For the text-containing cell, return its midpoint in (X, Y) coordinate format. 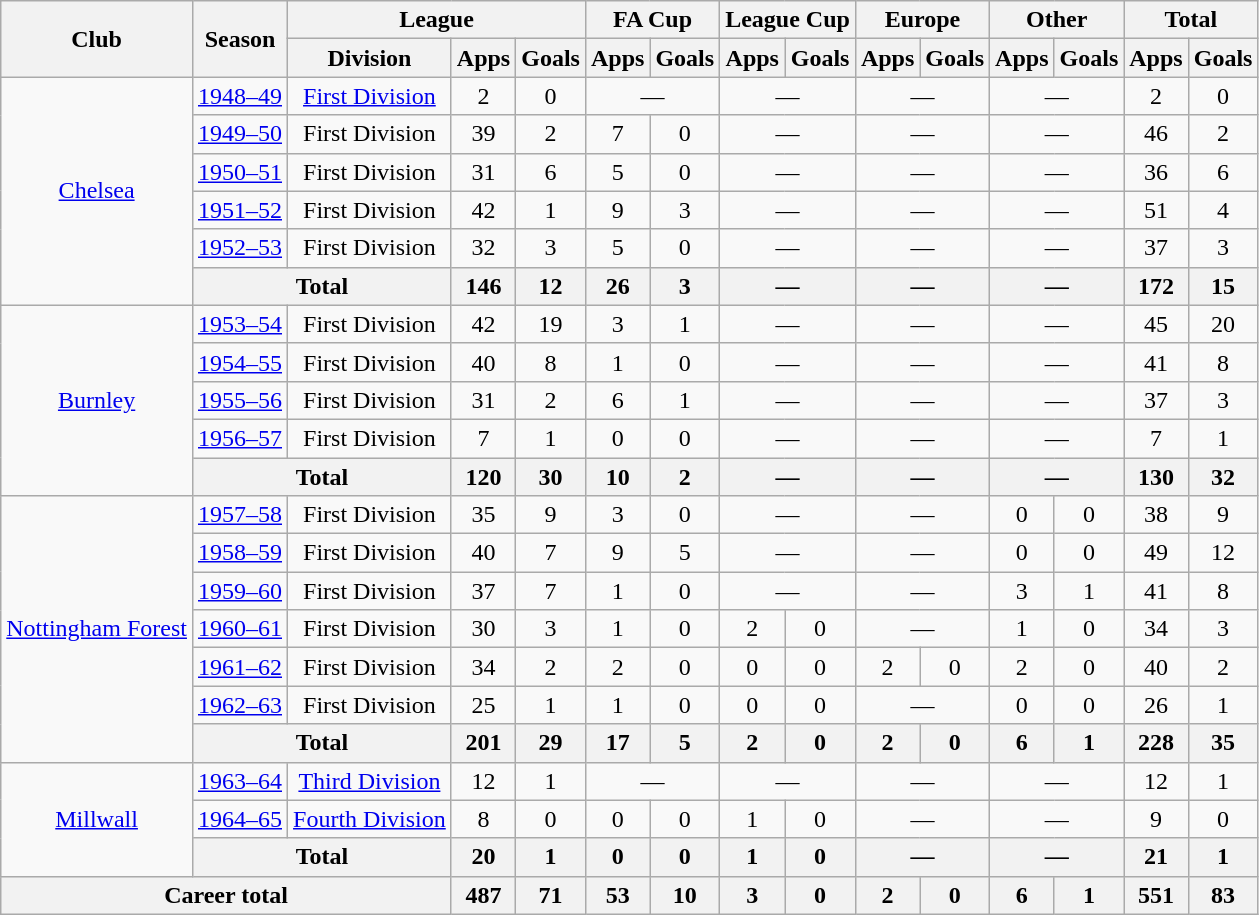
1957–58 (240, 515)
201 (483, 743)
17 (617, 743)
1964–65 (240, 819)
League Cup (788, 20)
39 (483, 134)
29 (551, 743)
146 (483, 286)
551 (1156, 895)
1950–51 (240, 172)
19 (551, 324)
36 (1156, 172)
1956–57 (240, 438)
1952–53 (240, 248)
51 (1156, 210)
Club (97, 39)
Career total (226, 895)
487 (483, 895)
Third Division (370, 781)
Season (240, 39)
1963–64 (240, 781)
Other (1057, 20)
1954–55 (240, 362)
1961–62 (240, 667)
1959–60 (240, 591)
1955–56 (240, 400)
Europe (922, 20)
49 (1156, 553)
45 (1156, 324)
53 (617, 895)
120 (483, 477)
71 (551, 895)
15 (1223, 286)
Fourth Division (370, 819)
Division (370, 58)
1958–59 (240, 553)
League (437, 20)
4 (1223, 210)
Nottingham Forest (97, 629)
1951–52 (240, 210)
46 (1156, 134)
83 (1223, 895)
1953–54 (240, 324)
228 (1156, 743)
1949–50 (240, 134)
172 (1156, 286)
1962–63 (240, 705)
38 (1156, 515)
1960–61 (240, 629)
Burnley (97, 400)
1948–49 (240, 96)
21 (1156, 857)
Millwall (97, 819)
FA Cup (652, 20)
130 (1156, 477)
Chelsea (97, 191)
25 (483, 705)
